Find where the given text appears and provide that cell's center as (x, y) coordinate. 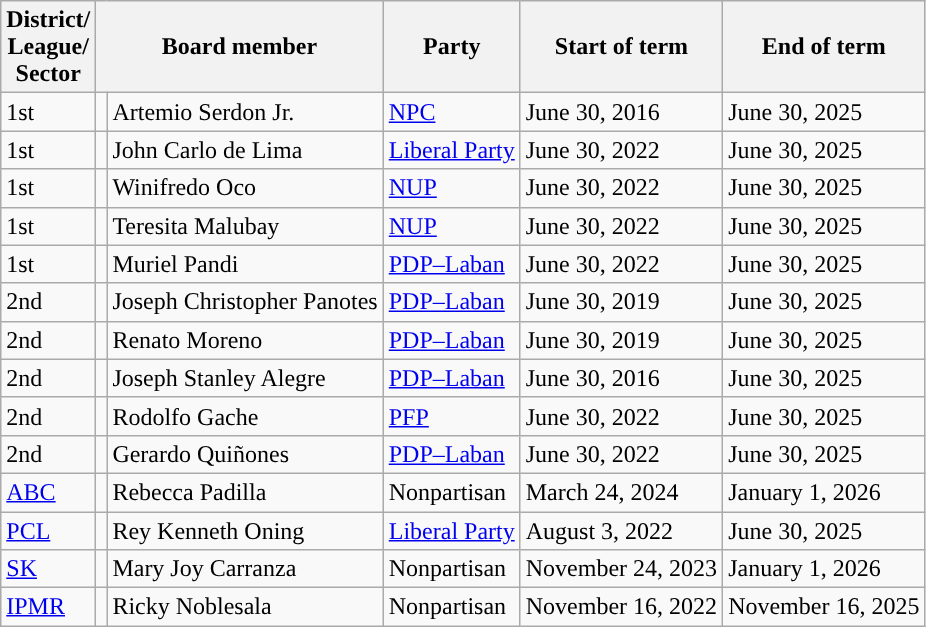
ABC (48, 492)
Joseph Christopher Panotes (245, 302)
Mary Joy Carranza (245, 569)
November 16, 2022 (621, 607)
PCL (48, 531)
End of term (824, 47)
Winifredo Oco (245, 188)
SK (48, 569)
Gerardo Quiñones (245, 454)
Rebecca Padilla (245, 492)
November 16, 2025 (824, 607)
Ricky Noblesala (245, 607)
Board member (240, 47)
March 24, 2024 (621, 492)
Start of term (621, 47)
Renato Moreno (245, 340)
District/League/Sector (48, 47)
Muriel Pandi (245, 264)
Rey Kenneth Oning (245, 531)
NPC (452, 112)
PFP (452, 416)
Artemio Serdon Jr. (245, 112)
IPMR (48, 607)
August 3, 2022 (621, 531)
Joseph Stanley Alegre (245, 378)
November 24, 2023 (621, 569)
Party (452, 47)
Teresita Malubay (245, 226)
John Carlo de Lima (245, 150)
Rodolfo Gache (245, 416)
